Provide the (x, y) coordinate of the cell's center where the given text is located.  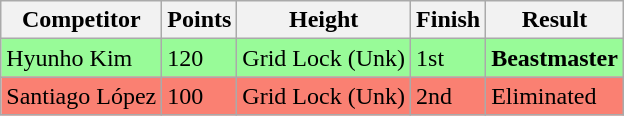
Points (200, 20)
2nd (448, 96)
Eliminated (555, 96)
120 (200, 58)
Beastmaster (555, 58)
Height (324, 20)
Santiago López (82, 96)
Result (555, 20)
Hyunho Kim (82, 58)
Finish (448, 20)
100 (200, 96)
1st (448, 58)
Competitor (82, 20)
